Locate the cell with the specified text and output its [X, Y] center coordinate. 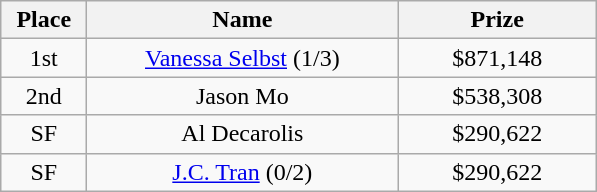
1st [44, 58]
Prize [498, 20]
J.C. Tran (0/2) [242, 172]
Al Decarolis [242, 134]
$871,148 [498, 58]
Name [242, 20]
$538,308 [498, 96]
2nd [44, 96]
Place [44, 20]
Jason Mo [242, 96]
Vanessa Selbst (1/3) [242, 58]
